For the text-containing cell, return its midpoint in [X, Y] coordinate format. 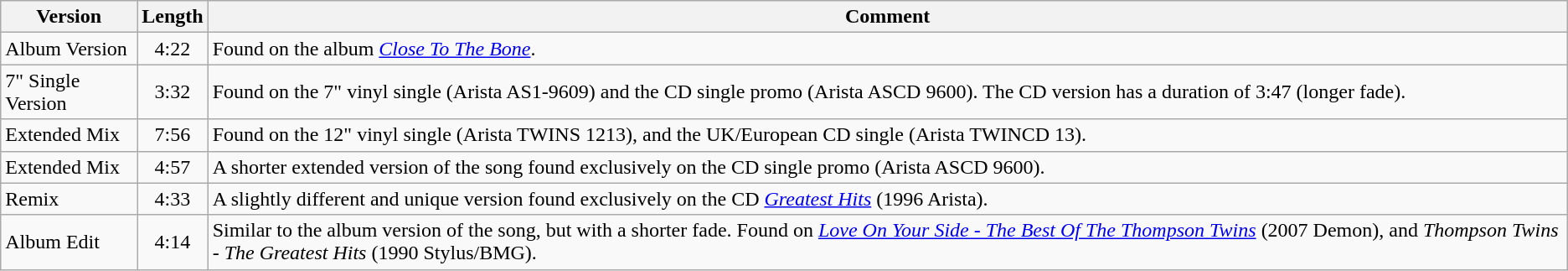
A slightly different and unique version found exclusively on the CD Greatest Hits (1996 Arista). [888, 199]
Album Version [69, 49]
Found on the 12" vinyl single (Arista TWINS 1213), and the UK/European CD single (Arista TWINCD 13). [888, 135]
Remix [69, 199]
Version [69, 17]
7:56 [173, 135]
4:33 [173, 199]
3:32 [173, 92]
7" Single Version [69, 92]
4:22 [173, 49]
Found on the album Close To The Bone. [888, 49]
A shorter extended version of the song found exclusively on the CD single promo (Arista ASCD 9600). [888, 167]
Album Edit [69, 242]
Comment [888, 17]
4:14 [173, 242]
Length [173, 17]
Found on the 7" vinyl single (Arista AS1-9609) and the CD single promo (Arista ASCD 9600). The CD version has a duration of 3:47 (longer fade). [888, 92]
4:57 [173, 167]
